From the cell containing the given text, extract its center point as [x, y] coordinate. 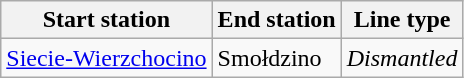
Start station [106, 20]
Line type [402, 20]
Dismantled [402, 58]
Smołdzino [276, 58]
Siecie-Wierzchocino [106, 58]
End station [276, 20]
